From the cell containing the given text, extract its center point as [X, Y] coordinate. 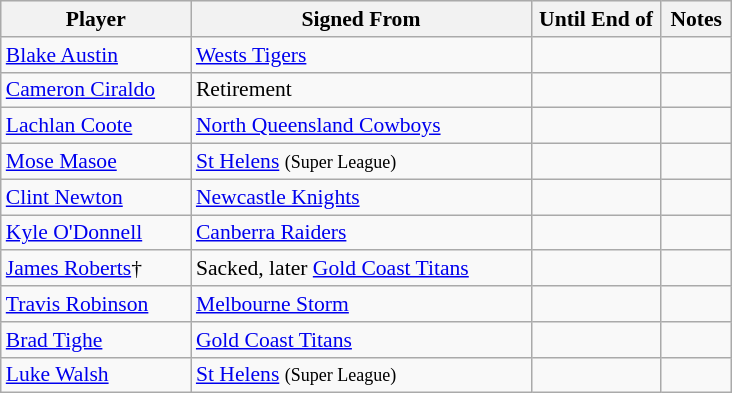
Player [96, 19]
Retirement [361, 90]
North Queensland Cowboys [361, 126]
Canberra Raiders [361, 233]
Kyle O'Donnell [96, 233]
Wests Tigers [361, 55]
Cameron Ciraldo [96, 90]
Travis Robinson [96, 304]
Luke Walsh [96, 375]
Blake Austin [96, 55]
Gold Coast Titans [361, 340]
Brad Tighe [96, 340]
Signed From [361, 19]
James Roberts† [96, 269]
Melbourne Storm [361, 304]
Newcastle Knights [361, 197]
Until End of [596, 19]
Clint Newton [96, 197]
Notes [696, 19]
Lachlan Coote [96, 126]
Sacked, later Gold Coast Titans [361, 269]
Mose Masoe [96, 162]
